Provide the [x, y] coordinate of the cell's center where the given text is located.  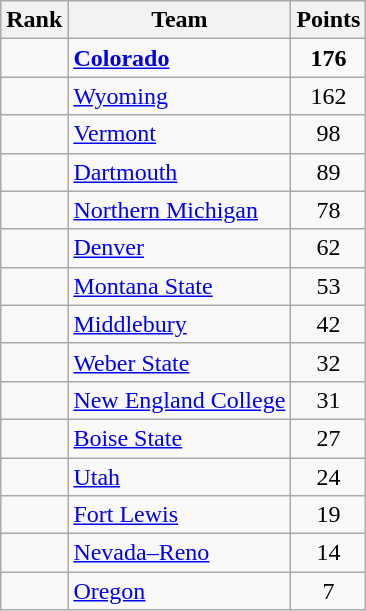
19 [328, 515]
Nevada–Reno [180, 553]
Wyoming [180, 96]
Oregon [180, 591]
Team [180, 20]
Rank [34, 20]
27 [328, 438]
89 [328, 172]
62 [328, 248]
Denver [180, 248]
New England College [180, 400]
176 [328, 58]
78 [328, 210]
Dartmouth [180, 172]
Middlebury [180, 324]
Northern Michigan [180, 210]
24 [328, 477]
Boise State [180, 438]
14 [328, 553]
31 [328, 400]
Colorado [180, 58]
Montana State [180, 286]
Utah [180, 477]
53 [328, 286]
Points [328, 20]
98 [328, 134]
7 [328, 591]
42 [328, 324]
Fort Lewis [180, 515]
32 [328, 362]
Weber State [180, 362]
Vermont [180, 134]
162 [328, 96]
